Search for the cell housing the specified text and yield its (X, Y) center coordinate. 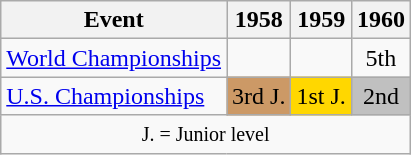
1960 (380, 20)
World Championships (114, 58)
2nd (380, 96)
5th (380, 58)
3rd J. (259, 96)
Event (114, 20)
J. = Junior level (206, 134)
1st J. (321, 96)
1958 (259, 20)
U.S. Championships (114, 96)
1959 (321, 20)
